Identify which cell holds the provided text, then report its [x, y] central coordinate. 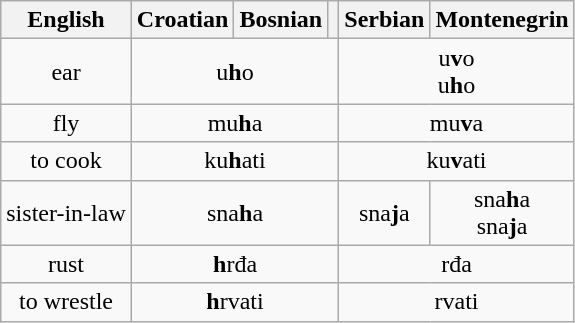
English [66, 20]
muva [456, 123]
hrđa [234, 264]
Croatian [182, 20]
kuhati [234, 161]
to cook [66, 161]
hrvati [234, 302]
muha [234, 123]
rvati [456, 302]
snahasnaja [502, 212]
uvouho [456, 72]
uho [234, 72]
to wrestle [66, 302]
ear [66, 72]
fly [66, 123]
Montenegrin [502, 20]
snaja [384, 212]
Bosnian [281, 20]
Serbian [384, 20]
rust [66, 264]
sister-in-law [66, 212]
snaha [234, 212]
rđa [456, 264]
kuvati [456, 161]
